Output the (X, Y) coordinate of the center of the cell containing the given text.  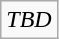
TBD (29, 20)
